Scan for the cell matching the given text and deliver its (X, Y) coordinate at center. 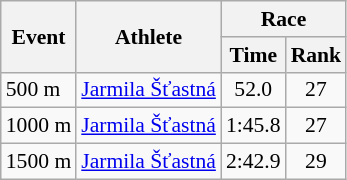
1000 m (38, 126)
29 (316, 162)
500 m (38, 90)
Event (38, 36)
Race (284, 19)
2:42.9 (254, 162)
Time (254, 55)
Rank (316, 55)
1:45.8 (254, 126)
1500 m (38, 162)
52.0 (254, 90)
Athlete (148, 36)
